Provide the [X, Y] coordinate of the cell's center where the given text is located.  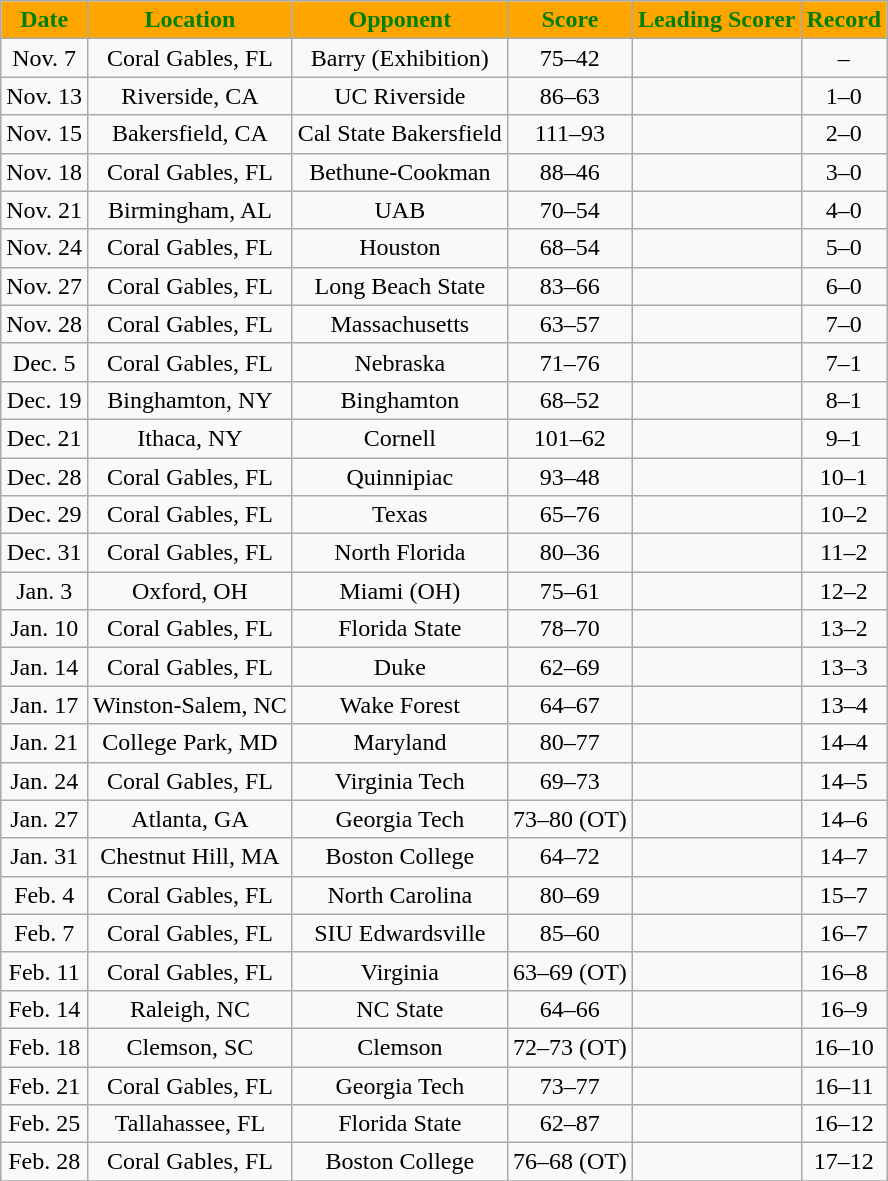
UC Riverside [400, 96]
Raleigh, NC [190, 1009]
Birmingham, AL [190, 210]
70–54 [570, 210]
80–77 [570, 743]
15–7 [844, 895]
17–12 [844, 1162]
Nov. 15 [44, 134]
Nov. 21 [44, 210]
75–42 [570, 58]
93–48 [570, 477]
Jan. 31 [44, 857]
Binghamton, NY [190, 400]
69–73 [570, 781]
Jan. 17 [44, 705]
Wake Forest [400, 705]
Dec. 5 [44, 362]
Dec. 29 [44, 515]
Clemson [400, 1047]
80–36 [570, 553]
8–1 [844, 400]
Nov. 13 [44, 96]
16–8 [844, 971]
16–11 [844, 1085]
62–87 [570, 1124]
64–67 [570, 705]
Feb. 11 [44, 971]
Cal State Bakersfield [400, 134]
1–0 [844, 96]
71–76 [570, 362]
Virginia Tech [400, 781]
16–9 [844, 1009]
North Florida [400, 553]
Tallahassee, FL [190, 1124]
Maryland [400, 743]
Feb. 21 [44, 1085]
6–0 [844, 286]
80–69 [570, 895]
83–66 [570, 286]
12–2 [844, 591]
UAB [400, 210]
101–62 [570, 438]
Miami (OH) [400, 591]
Feb. 28 [44, 1162]
Nov. 18 [44, 172]
Oxford, OH [190, 591]
Texas [400, 515]
Dec. 28 [44, 477]
Opponent [400, 20]
Dec. 19 [44, 400]
16–10 [844, 1047]
Nov. 28 [44, 324]
Bakersfield, CA [190, 134]
72–73 (OT) [570, 1047]
Duke [400, 667]
Date [44, 20]
Feb. 7 [44, 933]
Long Beach State [400, 286]
4–0 [844, 210]
2–0 [844, 134]
Jan. 3 [44, 591]
Massachusetts [400, 324]
Winston-Salem, NC [190, 705]
78–70 [570, 629]
Quinnipiac [400, 477]
North Carolina [400, 895]
14–4 [844, 743]
Dec. 21 [44, 438]
7–1 [844, 362]
Feb. 18 [44, 1047]
73–80 (OT) [570, 819]
Houston [400, 248]
Binghamton [400, 400]
10–2 [844, 515]
68–52 [570, 400]
111–93 [570, 134]
73–77 [570, 1085]
Jan. 27 [44, 819]
Bethune-Cookman [400, 172]
NC State [400, 1009]
13–3 [844, 667]
Riverside, CA [190, 96]
64–66 [570, 1009]
75–61 [570, 591]
Cornell [400, 438]
Location [190, 20]
Nov. 27 [44, 286]
63–69 (OT) [570, 971]
College Park, MD [190, 743]
Nov. 7 [44, 58]
13–4 [844, 705]
Record [844, 20]
14–6 [844, 819]
62–69 [570, 667]
Jan. 14 [44, 667]
Feb. 14 [44, 1009]
14–7 [844, 857]
Atlanta, GA [190, 819]
Dec. 31 [44, 553]
Clemson, SC [190, 1047]
Jan. 21 [44, 743]
Virginia [400, 971]
Nebraska [400, 362]
65–76 [570, 515]
Leading Scorer [716, 20]
7–0 [844, 324]
– [844, 58]
3–0 [844, 172]
Score [570, 20]
88–46 [570, 172]
76–68 (OT) [570, 1162]
Barry (Exhibition) [400, 58]
86–63 [570, 96]
Ithaca, NY [190, 438]
Chestnut Hill, MA [190, 857]
85–60 [570, 933]
5–0 [844, 248]
64–72 [570, 857]
68–54 [570, 248]
SIU Edwardsville [400, 933]
Feb. 4 [44, 895]
Nov. 24 [44, 248]
13–2 [844, 629]
16–7 [844, 933]
14–5 [844, 781]
9–1 [844, 438]
Jan. 24 [44, 781]
63–57 [570, 324]
11–2 [844, 553]
Jan. 10 [44, 629]
Feb. 25 [44, 1124]
10–1 [844, 477]
16–12 [844, 1124]
